Output the (x, y) coordinate of the center of the cell containing the given text.  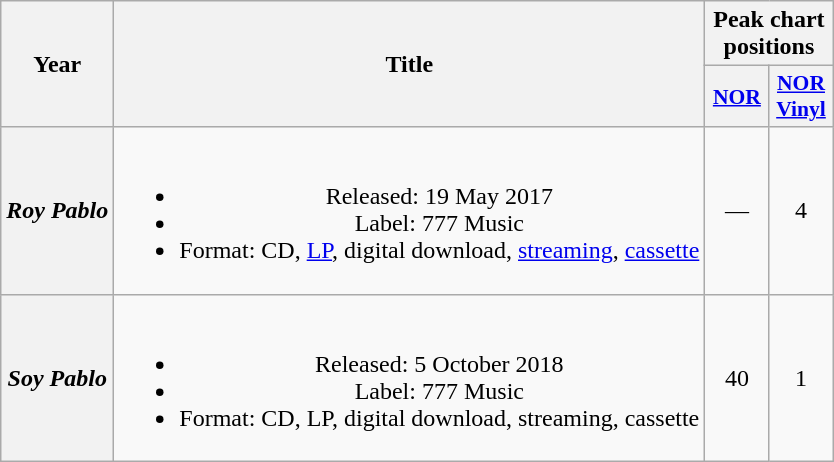
Title (410, 64)
Released: 5 October 2018Label: 777 MusicFormat: CD, LP, digital download, streaming, cassette (410, 378)
Peak chart positions (769, 34)
40 (737, 378)
— (737, 210)
Released: 19 May 2017Label: 777 MusicFormat: CD, LP, digital download, streaming, cassette (410, 210)
Roy Pablo (58, 210)
Soy Pablo (58, 378)
NORVinyl (801, 96)
1 (801, 378)
4 (801, 210)
Year (58, 64)
NOR (737, 96)
